Return [X, Y] of the center of cell containing provided text 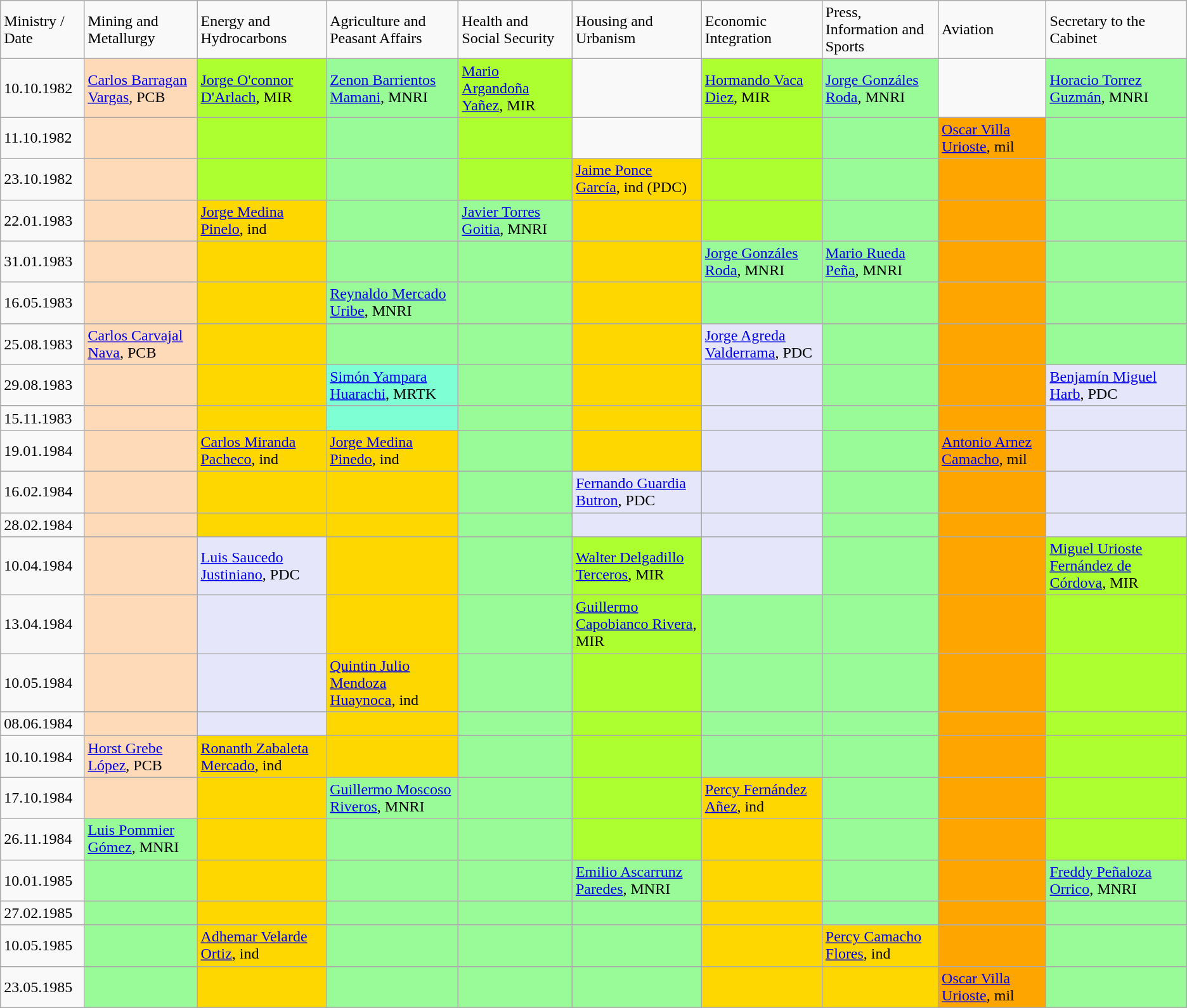
08.06.1984 [42, 724]
Zenon Barrientos Mamani, MNRI [392, 88]
Mining and Metallurgy [141, 30]
22.01.1983 [42, 221]
Health and Social Security [516, 30]
Antonio Arnez Camacho, mil [992, 450]
Percy Fernández Añez, ind [762, 798]
Quintin Julio Mendoza Huaynoca, ind [392, 683]
Agriculture and Peasant Affairs [392, 30]
Benjamín Miguel Harb, PDC [1116, 385]
Guillermo Capobianco Rivera, MIR [637, 624]
Mario Rueda Peña, MNRI [880, 261]
Jorge O'connor D'Arlach, MIR [262, 88]
Ronanth Zabaleta Mercado, ind [262, 757]
10.10.1984 [42, 757]
Miguel Urioste Fernández de Córdova, MIR [1116, 566]
Housing and Urbanism [637, 30]
10.04.1984 [42, 566]
16.05.1983 [42, 303]
Aviation [992, 30]
Hormando Vaca Diez, MIR [762, 88]
15.11.1983 [42, 418]
Press, Information and Sports [880, 30]
Simón Yampara Huarachi, MRTK [392, 385]
13.04.1984 [42, 624]
Guillermo Moscoso Riveros, MNRI [392, 798]
28.02.1984 [42, 524]
Horst Grebe López, PCB [141, 757]
Secretary to the Cabinet [1116, 30]
19.01.1984 [42, 450]
Fernando Guardia Butron, PDC [637, 492]
Mario Argandoña Yañez, MIR [516, 88]
Jorge Agreda Valderrama, PDC [762, 344]
26.11.1984 [42, 839]
Freddy Peñaloza Orrico, MNRI [1116, 880]
Energy and Hydrocarbons [262, 30]
Reynaldo Mercado Uribe, MNRI [392, 303]
29.08.1983 [42, 385]
Percy Camacho Flores, ind [880, 946]
10.05.1985 [42, 946]
25.08.1983 [42, 344]
27.02.1985 [42, 913]
Javier Torres Goitia, MNRI [516, 221]
Emilio Ascarrunz Paredes, MNRI [637, 880]
10.01.1985 [42, 880]
Jorge Medina Pinedo, ind [392, 450]
23.05.1985 [42, 986]
Jaime Ponce García, ind (PDC) [637, 179]
23.10.1982 [42, 179]
10.10.1982 [42, 88]
16.02.1984 [42, 492]
Carlos Miranda Pacheco, ind [262, 450]
Jorge Medina Pinelo, ind [262, 221]
Carlos Carvajal Nava, PCB [141, 344]
31.01.1983 [42, 261]
17.10.1984 [42, 798]
Economic Integration [762, 30]
Luis Pommier Gómez, MNRI [141, 839]
Horacio Torrez Guzmán, MNRI [1116, 88]
11.10.1982 [42, 138]
Luis Saucedo Justiniano, PDC [262, 566]
Carlos Barragan Vargas, PCB [141, 88]
Adhemar Velarde Ortiz, ind [262, 946]
Walter Delgadillo Terceros, MIR [637, 566]
10.05.1984 [42, 683]
Ministry / Date [42, 30]
